Scan for the cell matching the given text and deliver its [x, y] coordinate at center. 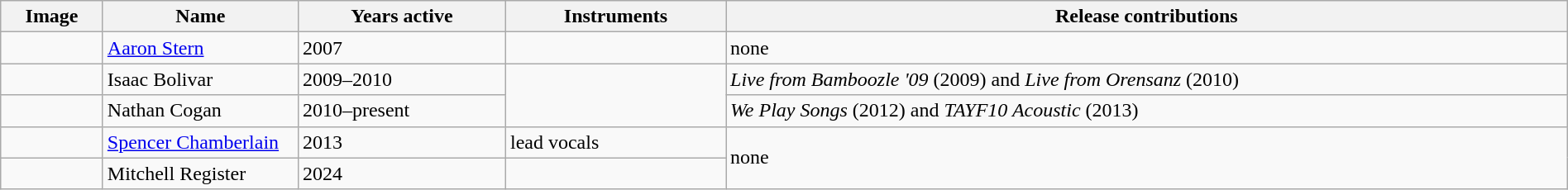
2024 [402, 173]
Years active [402, 17]
2013 [402, 142]
Release contributions [1147, 17]
2009–2010 [402, 79]
Live from Bamboozle '09 (2009) and Live from Orensanz (2010) [1147, 79]
We Play Songs (2012) and TAYF10 Acoustic (2013) [1147, 111]
Image [52, 17]
Aaron Stern [200, 48]
Instruments [615, 17]
Nathan Cogan [200, 111]
Spencer Chamberlain [200, 142]
Mitchell Register [200, 173]
2007 [402, 48]
lead vocals [615, 142]
Isaac Bolivar [200, 79]
2010–present [402, 111]
Name [200, 17]
